Find where the given text appears and provide that cell's center as [X, Y] coordinate. 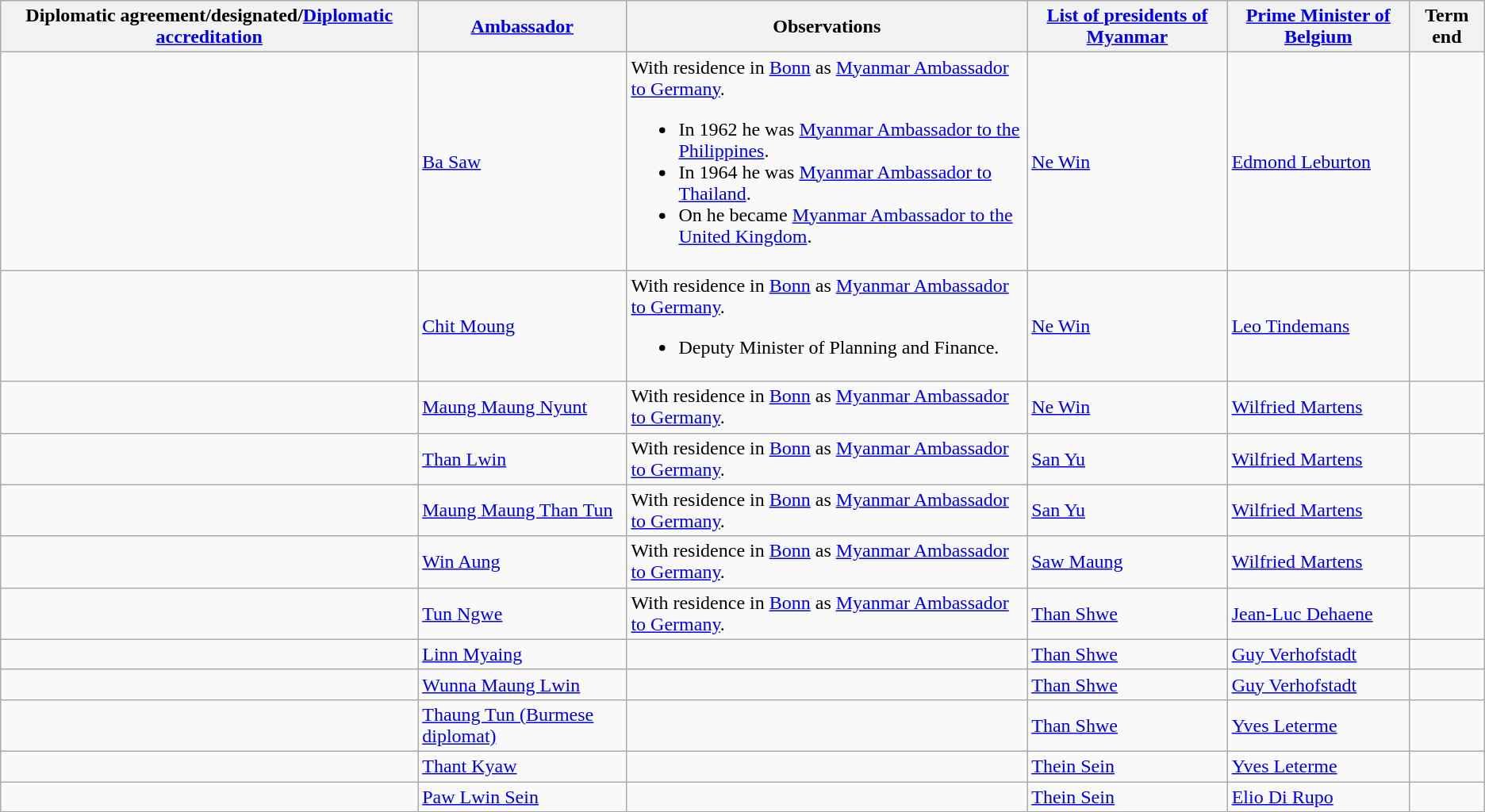
Ba Saw [522, 162]
Thaung Tun (Burmese diplomat) [522, 725]
Thant Kyaw [522, 766]
Win Aung [522, 561]
Observations [827, 27]
Edmond Leburton [1318, 162]
Jean-Luc Dehaene [1318, 614]
Ambassador [522, 27]
Linn Myaing [522, 654]
Term end [1447, 27]
Elio Di Rupo [1318, 797]
Leo Tindemans [1318, 326]
Maung Maung Than Tun [522, 511]
Diplomatic agreement/designated/Diplomatic accreditation [209, 27]
Maung Maung Nyunt [522, 408]
Wunna Maung Lwin [522, 684]
Than Lwin [522, 458]
Paw Lwin Sein [522, 797]
Chit Moung [522, 326]
Saw Maung [1127, 561]
Tun Ngwe [522, 614]
List of presidents of Myanmar [1127, 27]
Prime Minister of Belgium [1318, 27]
With residence in Bonn as Myanmar Ambassador to Germany.Deputy Minister of Planning and Finance. [827, 326]
